Capture the cell that displays the provided text and extract its (X, Y) central coordinate. 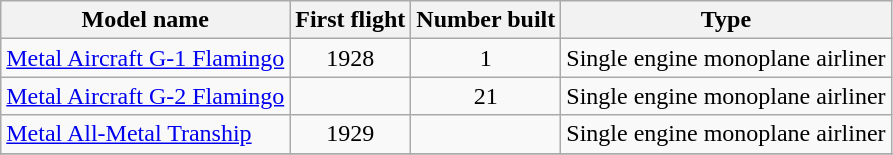
Metal Aircraft G-2 Flamingo (146, 96)
Model name (146, 20)
1 (486, 58)
Type (726, 20)
First flight (350, 20)
Metal All-Metal Tranship (146, 134)
Metal Aircraft G-1 Flamingo (146, 58)
21 (486, 96)
Number built (486, 20)
1928 (350, 58)
1929 (350, 134)
